Return (x, y) of the center of cell containing provided text 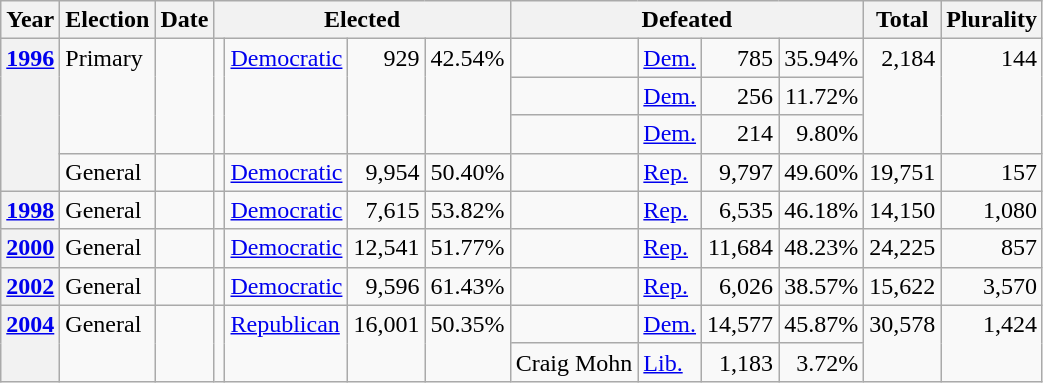
2002 (30, 286)
9.80% (822, 134)
9,596 (386, 286)
Elected (362, 20)
Primary (108, 96)
42.54% (468, 96)
16,001 (386, 343)
24,225 (902, 248)
256 (740, 96)
2,184 (902, 96)
857 (992, 248)
14,150 (902, 210)
19,751 (902, 172)
1,080 (992, 210)
6,026 (740, 286)
3,570 (992, 286)
15,622 (902, 286)
214 (740, 134)
785 (740, 58)
45.87% (822, 324)
14,577 (740, 324)
Plurality (992, 20)
929 (386, 96)
50.40% (468, 172)
1,183 (740, 362)
Total (902, 20)
61.43% (468, 286)
7,615 (386, 210)
53.82% (468, 210)
6,535 (740, 210)
3.72% (822, 362)
Date (184, 20)
1996 (30, 115)
35.94% (822, 58)
50.35% (468, 343)
51.77% (468, 248)
38.57% (822, 286)
48.23% (822, 248)
Craig Mohn (574, 362)
144 (992, 96)
1,424 (992, 343)
2004 (30, 343)
1998 (30, 210)
11,684 (740, 248)
2000 (30, 248)
46.18% (822, 210)
157 (992, 172)
12,541 (386, 248)
Republican (286, 343)
Year (30, 20)
Lib. (670, 362)
11.72% (822, 96)
30,578 (902, 343)
49.60% (822, 172)
9,797 (740, 172)
Election (108, 20)
9,954 (386, 172)
Defeated (687, 20)
